Return the [x, y] coordinate for the center point of the cell that contains the specified text.  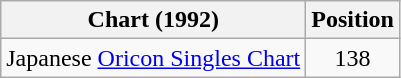
Position [353, 20]
Chart (1992) [154, 20]
Japanese Oricon Singles Chart [154, 58]
138 [353, 58]
